Pinpoint the cell where the given text exists, returning its [X, Y] midpoint coordinate. 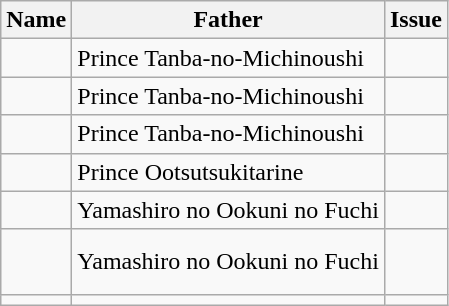
Name [36, 20]
Father [228, 20]
Issue [416, 20]
Prince Ootsutsukitarine [228, 172]
